Output the [x, y] coordinate of the center of the cell containing the given text.  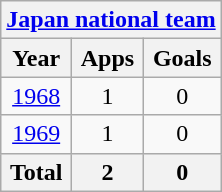
Goals [182, 58]
Year [36, 58]
2 [108, 172]
1969 [36, 134]
Japan national team [111, 20]
Apps [108, 58]
Total [36, 172]
1968 [36, 96]
